For the text-containing cell, return its midpoint in (X, Y) coordinate format. 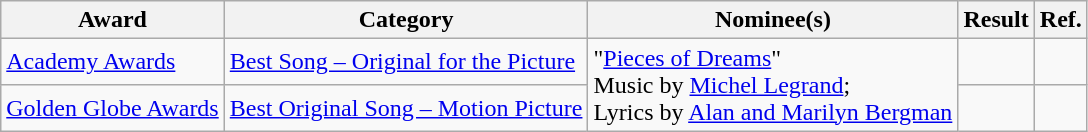
Ref. (1060, 20)
Nominee(s) (773, 20)
"Pieces of Dreams" Music by Michel Legrand; Lyrics by Alan and Marilyn Bergman (773, 85)
Result (996, 20)
Academy Awards (113, 62)
Best Original Song – Motion Picture (406, 108)
Golden Globe Awards (113, 108)
Award (113, 20)
Category (406, 20)
Best Song – Original for the Picture (406, 62)
